Scan for the cell matching the given text and deliver its (x, y) coordinate at center. 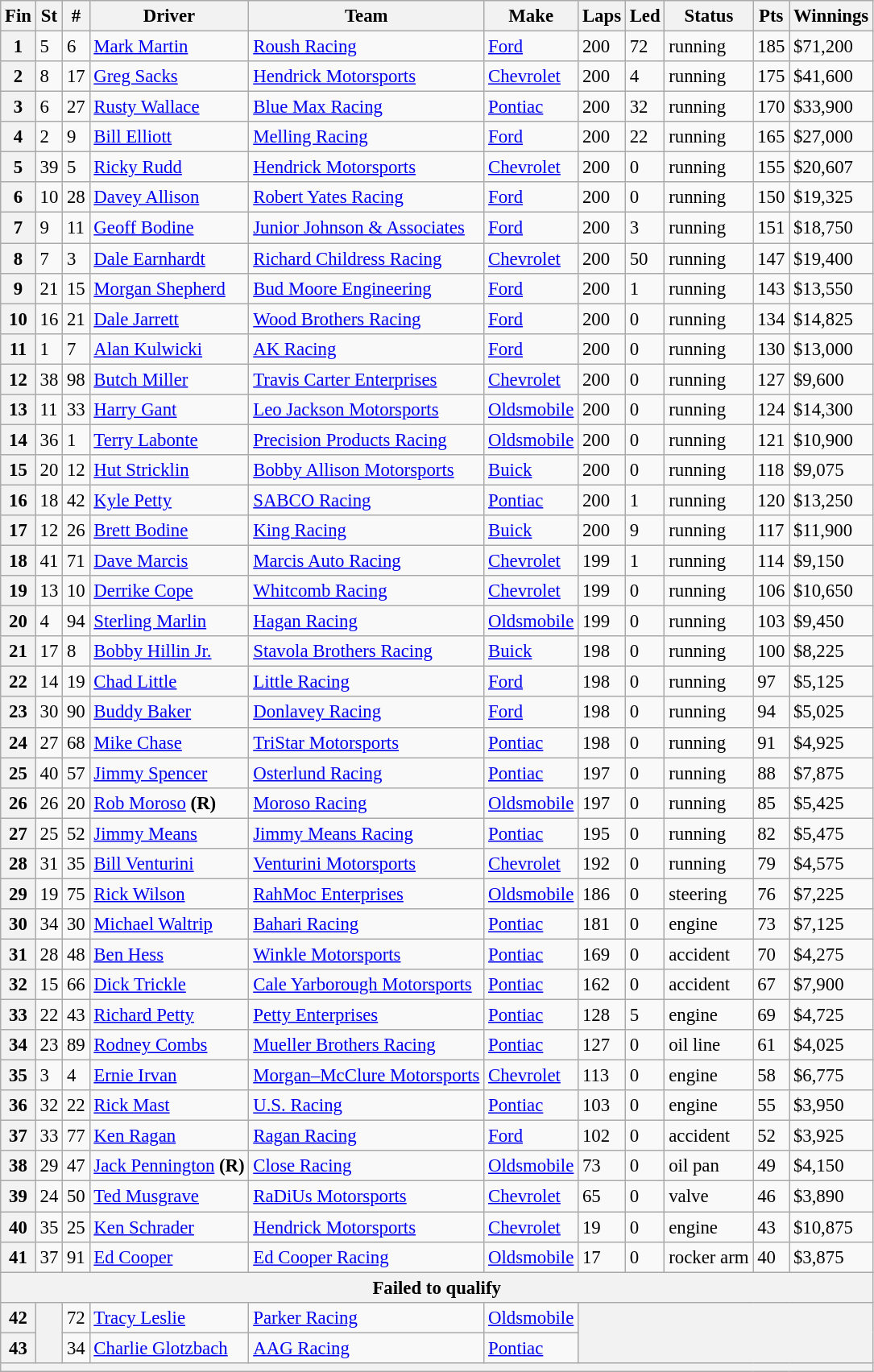
130 (772, 349)
Mark Martin (169, 47)
Mueller Brothers Racing (367, 1045)
RaDiUs Motorsports (367, 1196)
55 (772, 1105)
121 (772, 440)
Bobby Allison Motorsports (367, 470)
Precision Products Racing (367, 440)
$3,890 (831, 1196)
Cale Yarborough Motorsports (367, 985)
Hagan Racing (367, 622)
186 (603, 894)
valve (709, 1196)
Winkle Motorsports (367, 954)
$9,600 (831, 379)
Ed Cooper (169, 1257)
88 (772, 773)
St (48, 16)
$13,550 (831, 288)
Bahari Racing (367, 924)
Geoff Bodine (169, 228)
Make (532, 16)
Parker Racing (367, 1317)
$19,400 (831, 258)
66 (76, 985)
128 (603, 1015)
89 (76, 1045)
Terry Labonte (169, 440)
Blue Max Racing (367, 107)
$4,925 (831, 742)
AK Racing (367, 349)
Harry Gant (169, 410)
Charlie Glotzbach (169, 1348)
Marcis Auto Racing (367, 561)
114 (772, 561)
Ragan Racing (367, 1136)
Stavola Brothers Racing (367, 651)
$7,225 (831, 894)
70 (772, 954)
$14,300 (831, 410)
Bobby Hillin Jr. (169, 651)
102 (603, 1136)
SABCO Racing (367, 500)
48 (76, 954)
97 (772, 682)
192 (603, 864)
$4,150 (831, 1167)
$10,875 (831, 1227)
Bud Moore Engineering (367, 288)
Dick Trickle (169, 985)
RahMoc Enterprises (367, 894)
Sterling Marlin (169, 622)
Ricky Rudd (169, 167)
$4,575 (831, 864)
Junior Johnson & Associates (367, 228)
Venturini Motorsports (367, 864)
124 (772, 410)
Richard Childress Racing (367, 258)
Melling Racing (367, 137)
46 (772, 1196)
170 (772, 107)
$33,900 (831, 107)
U.S. Racing (367, 1105)
Laps (603, 16)
Ed Cooper Racing (367, 1257)
147 (772, 258)
Michael Waltrip (169, 924)
Derrike Cope (169, 591)
100 (772, 651)
$3,875 (831, 1257)
$18,750 (831, 228)
$9,150 (831, 561)
Driver (169, 16)
151 (772, 228)
oil line (709, 1045)
$8,225 (831, 651)
$6,775 (831, 1076)
$41,600 (831, 76)
65 (603, 1196)
Rick Wilson (169, 894)
$5,125 (831, 682)
Rob Moroso (R) (169, 803)
Fin (19, 16)
Team (367, 16)
76 (772, 894)
Butch Miller (169, 379)
Led (644, 16)
Buddy Baker (169, 713)
Brett Bodine (169, 531)
$27,000 (831, 137)
77 (76, 1136)
Little Racing (367, 682)
$3,950 (831, 1105)
$5,475 (831, 833)
Close Racing (367, 1167)
165 (772, 137)
57 (76, 773)
Donlavey Racing (367, 713)
Whitcomb Racing (367, 591)
Failed to qualify (437, 1287)
162 (603, 985)
Ted Musgrave (169, 1196)
Roush Racing (367, 47)
$9,075 (831, 470)
175 (772, 76)
Moroso Racing (367, 803)
Ernie Irvan (169, 1076)
$19,325 (831, 197)
Osterlund Racing (367, 773)
49 (772, 1167)
Dale Earnhardt (169, 258)
143 (772, 288)
$71,200 (831, 47)
61 (772, 1045)
Richard Petty (169, 1015)
Jack Pennington (R) (169, 1167)
134 (772, 319)
Rusty Wallace (169, 107)
Alan Kulwicki (169, 349)
oil pan (709, 1167)
106 (772, 591)
Tracy Leslie (169, 1317)
$5,425 (831, 803)
steering (709, 894)
Mike Chase (169, 742)
Rick Mast (169, 1105)
$4,725 (831, 1015)
$10,900 (831, 440)
Jimmy Means Racing (367, 833)
Morgan Shepherd (169, 288)
195 (603, 833)
$7,125 (831, 924)
$4,275 (831, 954)
90 (76, 713)
Robert Yates Racing (367, 197)
$7,900 (831, 985)
79 (772, 864)
Leo Jackson Motorsports (367, 410)
47 (76, 1167)
Morgan–McClure Motorsports (367, 1076)
Travis Carter Enterprises (367, 379)
58 (772, 1076)
$7,875 (831, 773)
$11,900 (831, 531)
AAG Racing (367, 1348)
75 (76, 894)
Winnings (831, 16)
King Racing (367, 531)
169 (603, 954)
Chad Little (169, 682)
Ken Schrader (169, 1227)
Pts (772, 16)
Dale Jarrett (169, 319)
Status (709, 16)
Jimmy Means (169, 833)
85 (772, 803)
118 (772, 470)
98 (76, 379)
67 (772, 985)
69 (772, 1015)
Bill Elliott (169, 137)
TriStar Motorsports (367, 742)
71 (76, 561)
Wood Brothers Racing (367, 319)
$3,925 (831, 1136)
Dave Marcis (169, 561)
# (76, 16)
113 (603, 1076)
Rodney Combs (169, 1045)
$9,450 (831, 622)
$20,607 (831, 167)
$14,825 (831, 319)
$10,650 (831, 591)
$13,250 (831, 500)
Ken Ragan (169, 1136)
120 (772, 500)
82 (772, 833)
Bill Venturini (169, 864)
Greg Sacks (169, 76)
$4,025 (831, 1045)
Jimmy Spencer (169, 773)
Hut Stricklin (169, 470)
$13,000 (831, 349)
Kyle Petty (169, 500)
Davey Allison (169, 197)
Petty Enterprises (367, 1015)
181 (603, 924)
Ben Hess (169, 954)
155 (772, 167)
117 (772, 531)
$5,025 (831, 713)
185 (772, 47)
150 (772, 197)
68 (76, 742)
rocker arm (709, 1257)
